Return the (x, y) coordinate for the center point of the cell that contains the specified text.  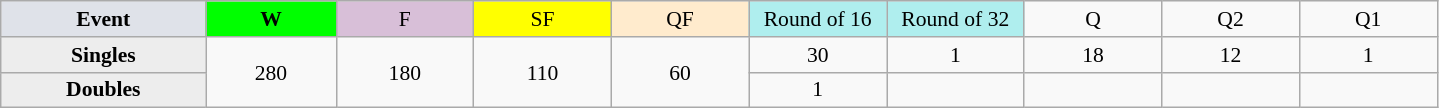
280 (271, 72)
110 (543, 72)
W (271, 19)
Round of 16 (818, 19)
Q (1093, 19)
QF (680, 19)
18 (1093, 55)
SF (543, 19)
Singles (104, 55)
Q2 (1231, 19)
Doubles (104, 90)
Q1 (1368, 19)
60 (680, 72)
180 (405, 72)
Event (104, 19)
F (405, 19)
30 (818, 55)
12 (1231, 55)
Round of 32 (955, 19)
